Find where the given text appears and provide that cell's center as (x, y) coordinate. 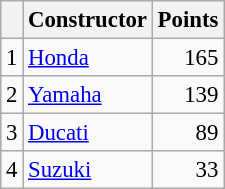
3 (12, 133)
Yamaha (88, 95)
2 (12, 95)
89 (188, 133)
165 (188, 58)
Points (188, 20)
139 (188, 95)
4 (12, 170)
Suzuki (88, 170)
33 (188, 170)
Honda (88, 58)
Ducati (88, 133)
1 (12, 58)
Constructor (88, 20)
